Scan for the cell matching the given text and deliver its (x, y) coordinate at center. 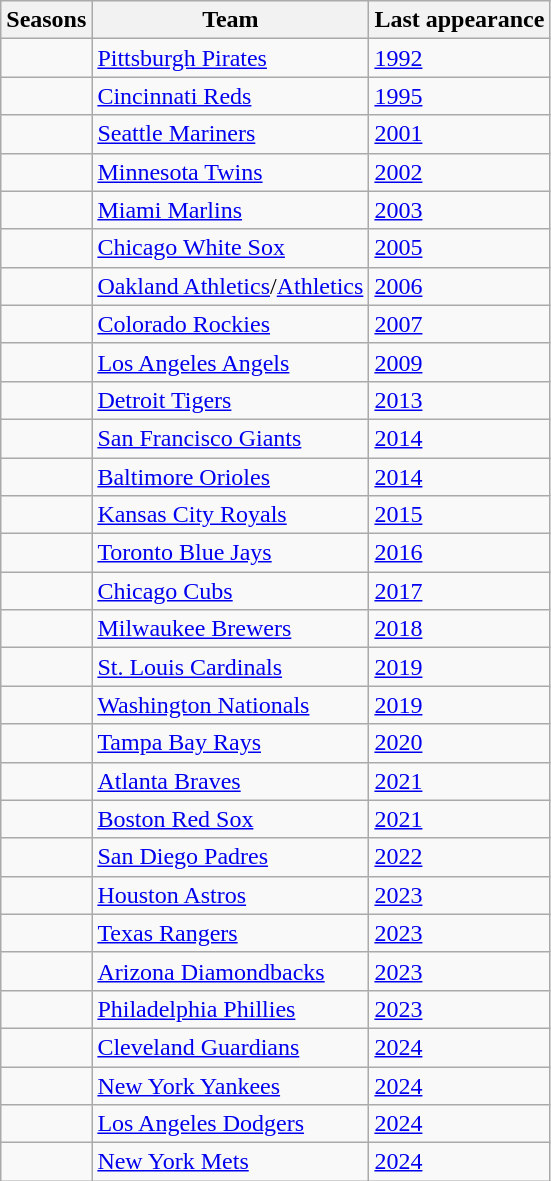
Toronto Blue Jays (230, 553)
Chicago Cubs (230, 591)
San Diego Padres (230, 857)
Minnesota Twins (230, 172)
St. Louis Cardinals (230, 667)
New York Mets (230, 1162)
2017 (460, 591)
Last appearance (460, 20)
Seattle Mariners (230, 134)
2020 (460, 743)
2022 (460, 857)
Washington Nationals (230, 705)
2016 (460, 553)
Tampa Bay Rays (230, 743)
Los Angeles Dodgers (230, 1124)
San Francisco Giants (230, 438)
Pittsburgh Pirates (230, 58)
2006 (460, 286)
Texas Rangers (230, 933)
Houston Astros (230, 895)
Baltimore Orioles (230, 477)
Chicago White Sox (230, 248)
Miami Marlins (230, 210)
Cleveland Guardians (230, 1047)
Oakland Athletics/Athletics (230, 286)
2005 (460, 248)
2018 (460, 629)
2007 (460, 324)
Arizona Diamondbacks (230, 971)
New York Yankees (230, 1085)
1995 (460, 96)
Philadelphia Phillies (230, 1009)
Colorado Rockies (230, 324)
Milwaukee Brewers (230, 629)
2015 (460, 515)
Seasons (46, 20)
2009 (460, 362)
Detroit Tigers (230, 400)
Boston Red Sox (230, 819)
Cincinnati Reds (230, 96)
2002 (460, 172)
2001 (460, 134)
1992 (460, 58)
Atlanta Braves (230, 781)
Kansas City Royals (230, 515)
2013 (460, 400)
2003 (460, 210)
Team (230, 20)
Los Angeles Angels (230, 362)
